Return (X, Y) of the center of cell containing provided text 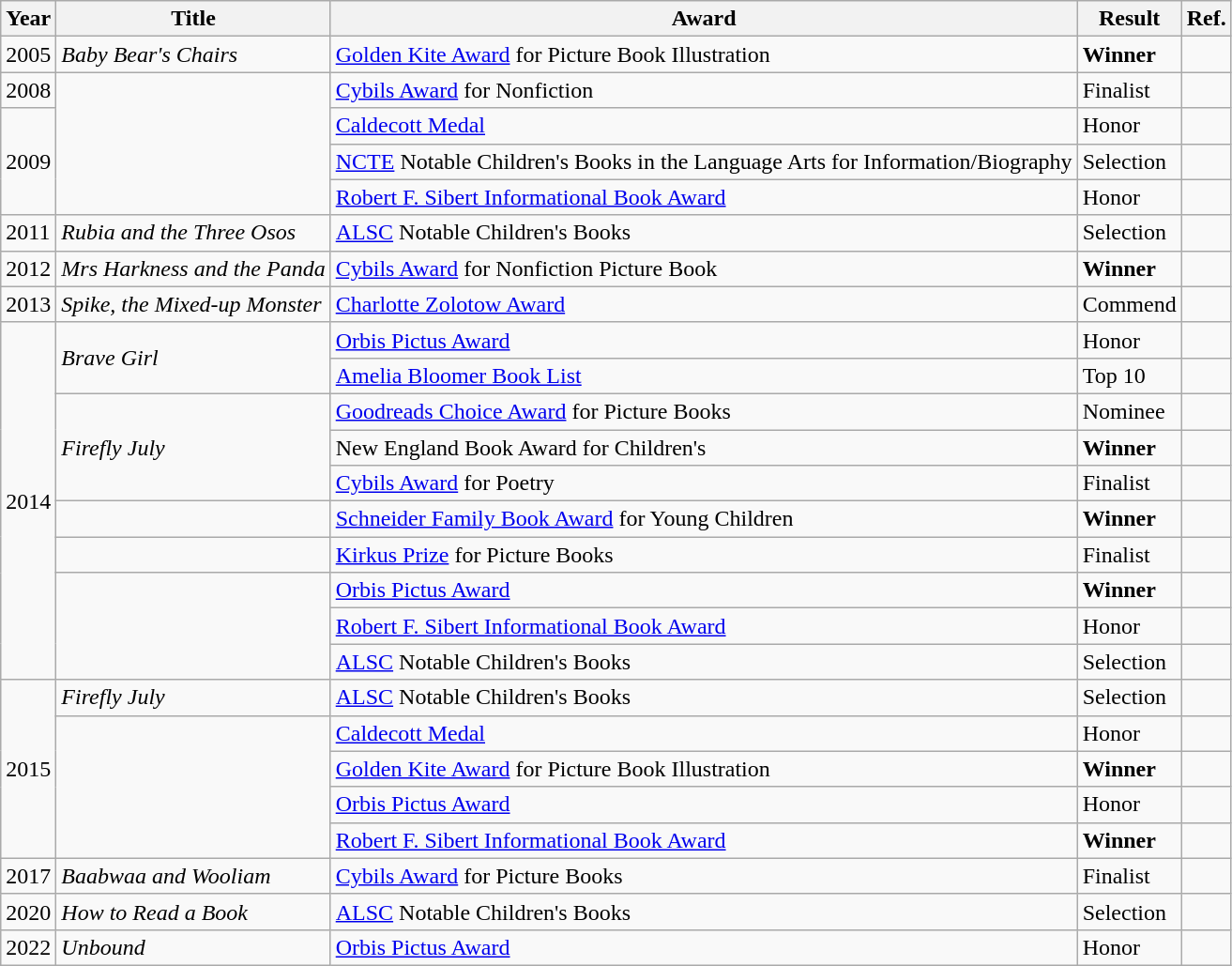
Cybils Award for Nonfiction Picture Book (704, 268)
Award (704, 19)
Result (1130, 19)
2020 (28, 912)
2022 (28, 947)
2005 (28, 54)
2014 (28, 501)
Schneider Family Book Award for Young Children (704, 519)
2012 (28, 268)
2011 (28, 233)
Cybils Award for Picture Books (704, 876)
Baabwaa and Wooliam (193, 876)
How to Read a Book (193, 912)
Commend (1130, 304)
2009 (28, 161)
Charlotte Zolotow Award (704, 304)
Goodreads Choice Award for Picture Books (704, 411)
2015 (28, 769)
New England Book Award for Children's (704, 448)
Mrs Harkness and the Panda (193, 268)
Spike, the Mixed-up Monster (193, 304)
2008 (28, 90)
Ref. (1207, 19)
Kirkus Prize for Picture Books (704, 555)
Nominee (1130, 411)
Brave Girl (193, 358)
Top 10 (1130, 376)
Rubia and the Three Osos (193, 233)
2013 (28, 304)
Baby Bear's Chairs (193, 54)
2017 (28, 876)
Amelia Bloomer Book List (704, 376)
Title (193, 19)
Cybils Award for Poetry (704, 483)
Unbound (193, 947)
Year (28, 19)
NCTE Notable Children's Books in the Language Arts for Information/Biography (704, 161)
Cybils Award for Nonfiction (704, 90)
